Provide the [X, Y] coordinate of the cell's center where the given text is located.  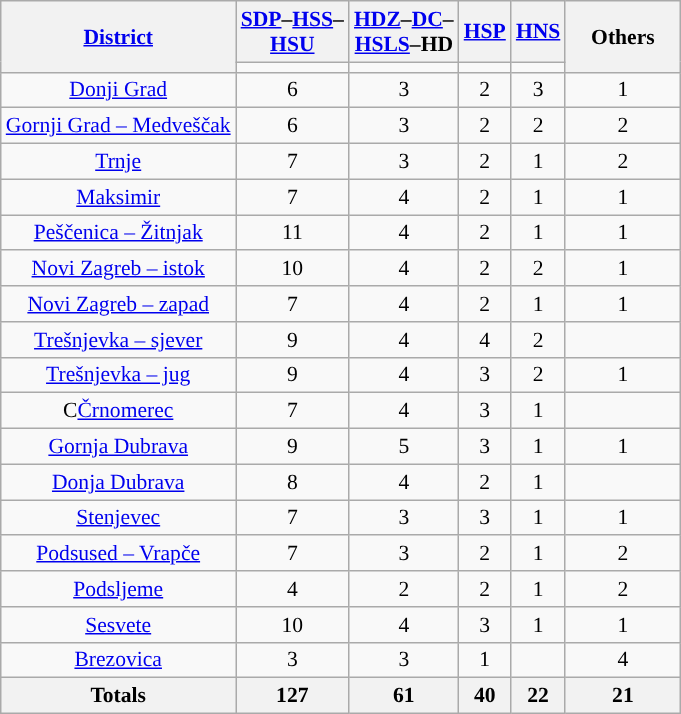
11 [292, 233]
Gornji Grad – Medveščak [118, 126]
21 [622, 696]
127 [292, 696]
Trešnjevka – sjever [118, 340]
Trnje [118, 162]
22 [538, 696]
Sesvete [118, 625]
Novi Zagreb – zapad [118, 304]
Podsused – Vrapče [118, 554]
40 [485, 696]
Podsljeme [118, 589]
5 [404, 447]
61 [404, 696]
Peščenica – Žitnjak [118, 233]
Others [622, 36]
Trešnjevka – jug [118, 375]
District [118, 36]
CČrnomerec [118, 411]
8 [292, 482]
Totals [118, 696]
Gornja Dubrava [118, 447]
Donji Grad [118, 90]
Donja Dubrava [118, 482]
Brezovica [118, 660]
Maksimir [118, 197]
HDZ–DC–HSLS–HD [404, 32]
Stenjevec [118, 518]
Novi Zagreb – istok [118, 269]
HNS [538, 32]
SDP–HSS–HSU [292, 32]
HSP [485, 32]
